Capture the cell that displays the provided text and extract its [x, y] central coordinate. 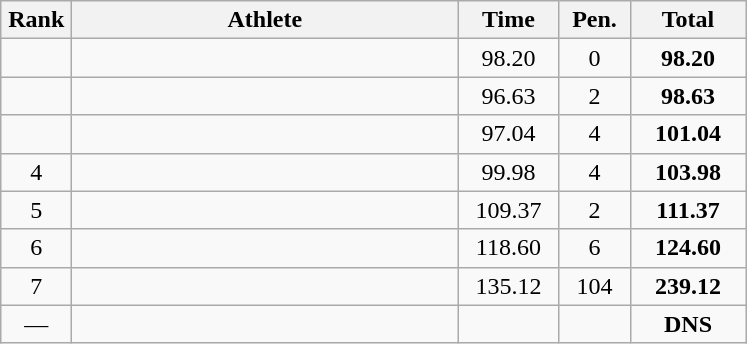
96.63 [508, 96]
5 [36, 210]
104 [594, 286]
118.60 [508, 248]
98.63 [688, 96]
97.04 [508, 134]
Time [508, 20]
Pen. [594, 20]
135.12 [508, 286]
7 [36, 286]
124.60 [688, 248]
Rank [36, 20]
Total [688, 20]
239.12 [688, 286]
Athlete [265, 20]
111.37 [688, 210]
103.98 [688, 172]
— [36, 324]
99.98 [508, 172]
DNS [688, 324]
0 [594, 58]
109.37 [508, 210]
101.04 [688, 134]
